Determine the [X, Y] coordinate at the center of the cell enclosing the given text.  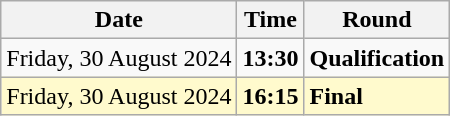
13:30 [270, 58]
Round [377, 20]
Qualification [377, 58]
Time [270, 20]
16:15 [270, 96]
Final [377, 96]
Date [119, 20]
